Scan for the cell matching the given text and deliver its [X, Y] coordinate at center. 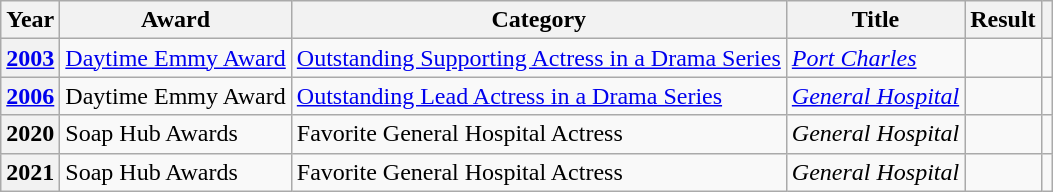
Year [30, 20]
Category [538, 20]
2006 [30, 96]
2020 [30, 134]
Result [1003, 20]
Outstanding Lead Actress in a Drama Series [538, 96]
Outstanding Supporting Actress in a Drama Series [538, 58]
Award [176, 20]
2021 [30, 172]
Title [875, 20]
Port Charles [875, 58]
2003 [30, 58]
